Identify which cell holds the provided text, then report its (X, Y) central coordinate. 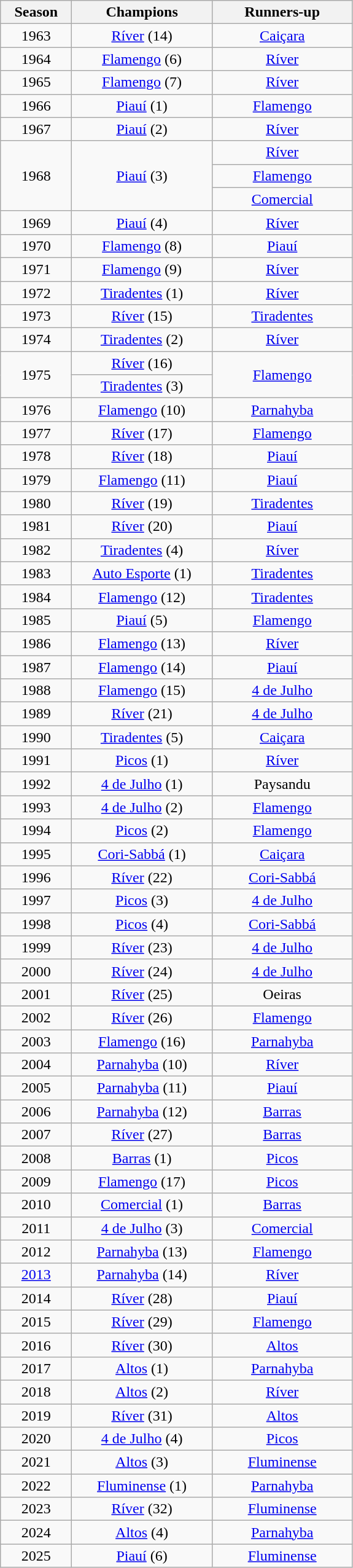
2016 (36, 1345)
Ríver (15) (142, 316)
Flamengo (11) (142, 480)
1975 (36, 375)
Tiradentes (3) (142, 386)
2011 (36, 1228)
1964 (36, 59)
1970 (36, 246)
Flamengo (12) (142, 597)
4 de Julho (1) (142, 784)
1983 (36, 573)
Ríver (20) (142, 527)
1992 (36, 784)
Parnahyba (13) (142, 1252)
1971 (36, 269)
1999 (36, 947)
Piauí (5) (142, 620)
Ríver (17) (142, 433)
1968 (36, 176)
4 de Julho (4) (142, 1439)
Flamengo (7) (142, 82)
Season (36, 12)
1995 (36, 854)
2005 (36, 1088)
Ríver (18) (142, 457)
2010 (36, 1205)
1998 (36, 924)
1969 (36, 222)
1997 (36, 901)
Parnahyba (12) (142, 1111)
Flamengo (9) (142, 269)
1987 (36, 667)
Champions (142, 12)
1984 (36, 597)
Altos (1) (142, 1368)
Picos (2) (142, 831)
Flamengo (17) (142, 1182)
Ríver (19) (142, 503)
Flamengo (16) (142, 1041)
2024 (36, 1532)
Ríver (26) (142, 1017)
Tiradentes (5) (142, 737)
1985 (36, 620)
2001 (36, 994)
2021 (36, 1462)
Flamengo (14) (142, 667)
Oeiras (282, 994)
1973 (36, 316)
Flamengo (6) (142, 59)
Ríver (31) (142, 1415)
4 de Julho (3) (142, 1228)
Tiradentes (4) (142, 550)
Piauí (4) (142, 222)
Ríver (29) (142, 1322)
Ríver (21) (142, 714)
1974 (36, 340)
Parnahyba (10) (142, 1065)
Flamengo (13) (142, 643)
Altos (3) (142, 1462)
Ríver (28) (142, 1298)
2019 (36, 1415)
Ríver (25) (142, 994)
Cori-Sabbá (1) (142, 854)
1976 (36, 410)
4 de Julho (2) (142, 807)
1977 (36, 433)
1982 (36, 550)
1989 (36, 714)
1967 (36, 129)
Ríver (24) (142, 971)
Ríver (16) (142, 363)
Altos (2) (142, 1392)
2000 (36, 971)
2022 (36, 1486)
1993 (36, 807)
Picos (4) (142, 924)
Comercial (1) (142, 1205)
2017 (36, 1368)
Flamengo (8) (142, 246)
Flamengo (10) (142, 410)
1996 (36, 877)
1978 (36, 457)
2020 (36, 1439)
Piauí (1) (142, 106)
2014 (36, 1298)
Tiradentes (2) (142, 340)
Ríver (23) (142, 947)
Picos (3) (142, 901)
2008 (36, 1158)
1986 (36, 643)
2007 (36, 1135)
Ríver (22) (142, 877)
2002 (36, 1017)
Auto Esporte (1) (142, 573)
2003 (36, 1041)
Flamengo (15) (142, 691)
Fluminense (1) (142, 1486)
1965 (36, 82)
Parnahyba (11) (142, 1088)
2025 (36, 1556)
1991 (36, 761)
1980 (36, 503)
2006 (36, 1111)
2012 (36, 1252)
2009 (36, 1182)
Parnahyba (14) (142, 1275)
Ríver (14) (142, 36)
2015 (36, 1322)
Picos (1) (142, 761)
1990 (36, 737)
Ríver (30) (142, 1345)
Runners-up (282, 12)
1966 (36, 106)
1981 (36, 527)
Piauí (6) (142, 1556)
Paysandu (282, 784)
Piauí (3) (142, 176)
2004 (36, 1065)
1979 (36, 480)
1994 (36, 831)
Ríver (27) (142, 1135)
Tiradentes (1) (142, 293)
Piauí (2) (142, 129)
1988 (36, 691)
Barras (1) (142, 1158)
Ríver (32) (142, 1509)
1963 (36, 36)
1972 (36, 293)
2023 (36, 1509)
Altos (4) (142, 1532)
2013 (36, 1275)
2018 (36, 1392)
